Extract the (X, Y) coordinate from the center of the cell holding the provided text.  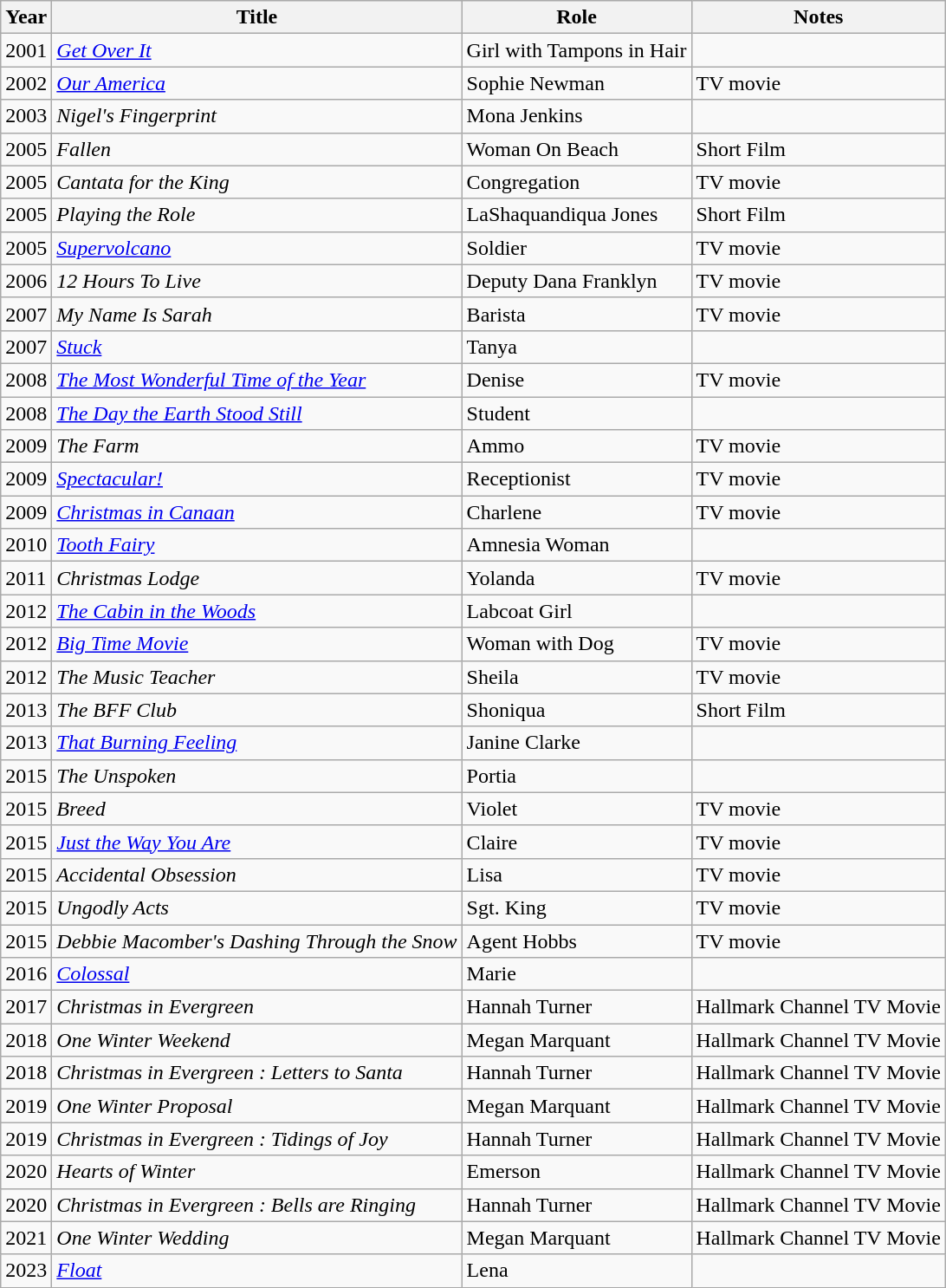
Christmas in Evergreen : Tidings of Joy (256, 1139)
Student (577, 413)
Big Time Movie (256, 644)
2002 (26, 83)
The BFF Club (256, 710)
The Day the Earth Stood Still (256, 413)
2003 (26, 116)
Tanya (577, 347)
That Burning Feeling (256, 743)
Soldier (577, 248)
2010 (26, 545)
Christmas in Evergreen (256, 1007)
Float (256, 1271)
One Winter Wedding (256, 1238)
2001 (26, 50)
The Most Wonderful Time of the Year (256, 380)
Fallen (256, 149)
Supervolcano (256, 248)
Spectacular! (256, 479)
Woman On Beach (577, 149)
2011 (26, 578)
Christmas Lodge (256, 578)
Congregation (577, 182)
Breed (256, 809)
Christmas in Evergreen : Letters to Santa (256, 1073)
Tooth Fairy (256, 545)
2006 (26, 281)
Charlene (577, 512)
Lena (577, 1271)
Debbie Macomber's Dashing Through the Snow (256, 940)
Just the Way You Are (256, 842)
Ammo (577, 446)
Receptionist (577, 479)
Mona Jenkins (577, 116)
Christmas in Canaan (256, 512)
Title (256, 17)
Agent Hobbs (577, 940)
12 Hours To Live (256, 281)
Our America (256, 83)
Notes (818, 17)
Cantata for the King (256, 182)
The Unspoken (256, 776)
Portia (577, 776)
Christmas in Evergreen : Bells are Ringing (256, 1205)
Denise (577, 380)
Barista (577, 314)
Labcoat Girl (577, 611)
Violet (577, 809)
Emerson (577, 1172)
The Music Teacher (256, 677)
LaShaquandiqua Jones (577, 215)
Nigel's Fingerprint (256, 116)
Year (26, 17)
The Farm (256, 446)
Sophie Newman (577, 83)
2017 (26, 1007)
Lisa (577, 875)
Claire (577, 842)
Hearts of Winter (256, 1172)
Janine Clarke (577, 743)
Woman with Dog (577, 644)
Sgt. King (577, 907)
Ungodly Acts (256, 907)
Role (577, 17)
My Name Is Sarah (256, 314)
Playing the Role (256, 215)
Accidental Obsession (256, 875)
Amnesia Woman (577, 545)
Stuck (256, 347)
One Winter Weekend (256, 1040)
Get Over It (256, 50)
2023 (26, 1271)
Yolanda (577, 578)
2021 (26, 1238)
One Winter Proposal (256, 1106)
Sheila (577, 677)
Girl with Tampons in Hair (577, 50)
The Cabin in the Woods (256, 611)
2016 (26, 974)
Colossal (256, 974)
Deputy Dana Franklyn (577, 281)
Shoniqua (577, 710)
Marie (577, 974)
